Extract the (X, Y) coordinate from the center of the cell holding the provided text.  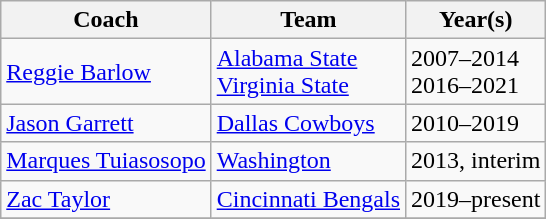
Zac Taylor (106, 199)
2019–present (476, 199)
Jason Garrett (106, 123)
Dallas Cowboys (308, 123)
Marques Tuiasosopo (106, 161)
Washington (308, 161)
Year(s) (476, 20)
Cincinnati Bengals (308, 199)
Team (308, 20)
Reggie Barlow (106, 72)
2007–20142016–2021 (476, 72)
Coach (106, 20)
Alabama StateVirginia State (308, 72)
2013, interim (476, 161)
2010–2019 (476, 123)
